Return (x, y) of the center of cell containing provided text 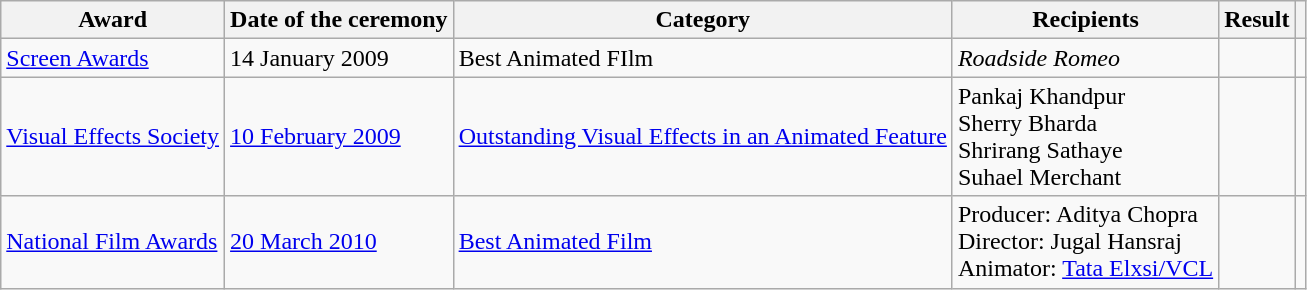
Outstanding Visual Effects in an Animated Feature (702, 136)
Award (113, 20)
14 January 2009 (340, 58)
Best Animated FIlm (702, 58)
Recipients (1085, 20)
10 February 2009 (340, 136)
20 March 2010 (340, 242)
Pankaj KhandpurSherry BhardaShrirang SathayeSuhael Merchant (1085, 136)
National Film Awards (113, 242)
Category (702, 20)
Date of the ceremony (340, 20)
Roadside Romeo (1085, 58)
Producer: Aditya ChopraDirector: Jugal HansrajAnimator: Tata Elxsi/VCL (1085, 242)
Best Animated Film (702, 242)
Result (1257, 20)
Screen Awards (113, 58)
Visual Effects Society (113, 136)
